Output the [x, y] coordinate of the center of the cell containing the given text.  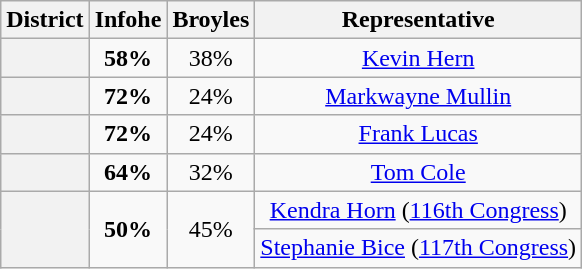
Tom Cole [418, 172]
58% [128, 58]
50% [128, 229]
Infohe [128, 20]
Kevin Hern [418, 58]
District [45, 20]
32% [211, 172]
Stephanie Bice (117th Congress) [418, 248]
64% [128, 172]
38% [211, 58]
Markwayne Mullin [418, 96]
Representative [418, 20]
Broyles [211, 20]
Kendra Horn (116th Congress) [418, 210]
45% [211, 229]
Frank Lucas [418, 134]
